Pinpoint the cell where the given text exists, returning its [x, y] midpoint coordinate. 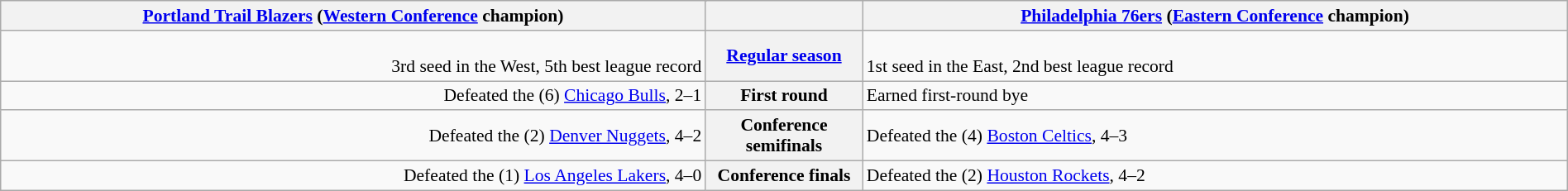
1st seed in the East, 2nd best league record [1216, 56]
Defeated the (2) Houston Rockets, 4–2 [1216, 176]
Portland Trail Blazers (Western Conference champion) [354, 16]
Regular season [784, 56]
First round [784, 96]
Defeated the (2) Denver Nuggets, 4–2 [354, 136]
Conference finals [784, 176]
Defeated the (4) Boston Celtics, 4–3 [1216, 136]
3rd seed in the West, 5th best league record [354, 56]
Conference semifinals [784, 136]
Defeated the (1) Los Angeles Lakers, 4–0 [354, 176]
Philadelphia 76ers (Eastern Conference champion) [1216, 16]
Earned first-round bye [1216, 96]
Defeated the (6) Chicago Bulls, 2–1 [354, 96]
